Return (x, y) of the center of cell containing provided text 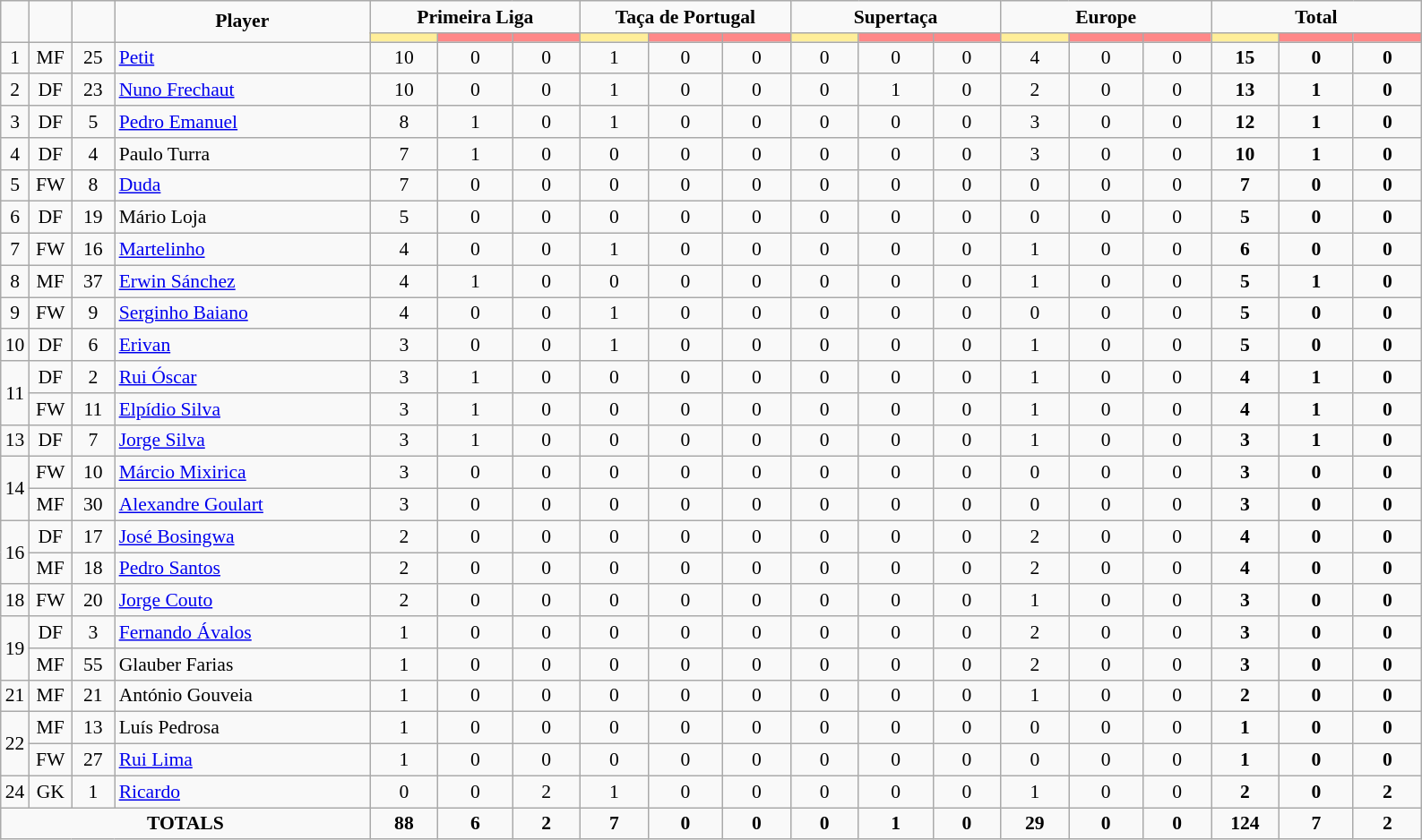
22 (15, 743)
Fernando Ávalos (242, 632)
Supertaça (896, 17)
Alexandre Goulart (242, 505)
Ricardo (242, 792)
Rui Lima (242, 760)
Jorge Silva (242, 441)
55 (93, 664)
Nuno Frechaut (242, 90)
Pedro Santos (242, 569)
Márcio Mixirica (242, 473)
25 (93, 58)
37 (93, 281)
José Bosingwa (242, 536)
17 (93, 536)
Pedro Emanuel (242, 122)
Serginho Baiano (242, 313)
Elpídio Silva (242, 409)
Erivan (242, 346)
Paulo Turra (242, 154)
88 (404, 824)
14 (15, 489)
Taça de Portugal (686, 17)
Player (242, 21)
124 (1245, 824)
12 (1245, 122)
Erwin Sánchez (242, 281)
30 (93, 505)
TOTALS (185, 824)
Petit (242, 58)
Glauber Farias (242, 664)
20 (93, 601)
27 (93, 760)
Mário Loja (242, 218)
29 (1035, 824)
23 (93, 90)
António Gouveia (242, 696)
24 (15, 792)
Luís Pedrosa (242, 728)
Martelinho (242, 250)
Rui Óscar (242, 377)
Europe (1106, 17)
Jorge Couto (242, 601)
Primeira Liga (475, 17)
GK (50, 792)
Total (1317, 17)
15 (1245, 58)
Duda (242, 185)
